Determine the [x, y] coordinate at the center of the cell enclosing the given text.  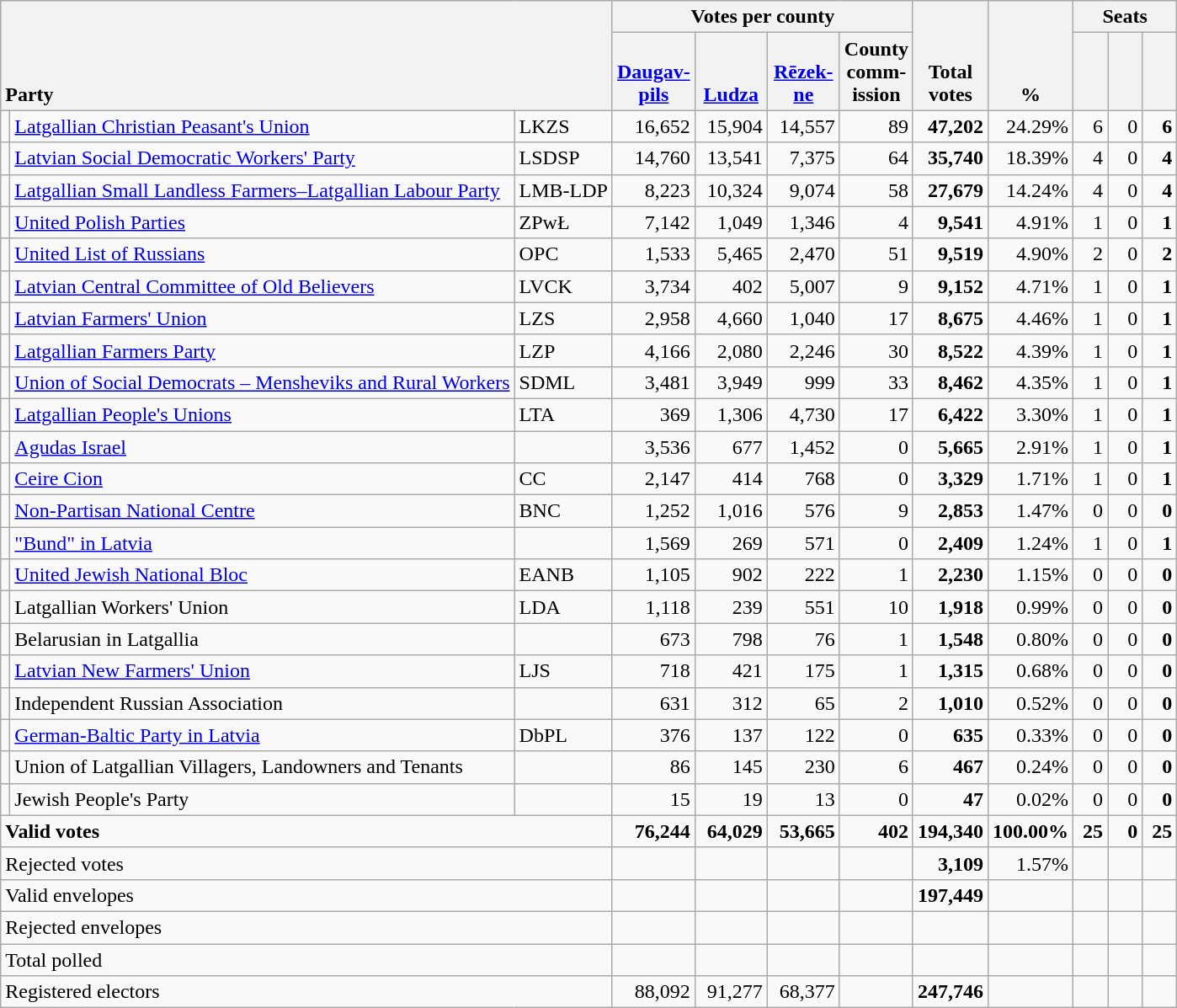
1,346 [803, 222]
4.46% [1031, 318]
30 [876, 350]
269 [731, 543]
CC [563, 479]
% [1031, 56]
Party [306, 56]
10,324 [731, 190]
64 [876, 158]
376 [653, 735]
27,679 [950, 190]
13 [803, 799]
2,080 [731, 350]
Agudas Israel [263, 447]
Non-Partisan National Centre [263, 511]
175 [803, 671]
1.24% [1031, 543]
2.91% [1031, 447]
677 [731, 447]
414 [731, 479]
3,734 [653, 286]
Valid envelopes [306, 895]
Rejected envelopes [306, 927]
DbPL [563, 735]
137 [731, 735]
5,465 [731, 254]
47,202 [950, 126]
Union of Social Democrats – Mensheviks and Rural Workers [263, 382]
15 [653, 799]
1,533 [653, 254]
58 [876, 190]
718 [653, 671]
Ludza [731, 72]
467 [950, 767]
33 [876, 382]
798 [731, 639]
Latgallian Christian Peasant's Union [263, 126]
4,730 [803, 414]
0.24% [1031, 767]
Votes per county [763, 17]
8,223 [653, 190]
Rejected votes [306, 863]
8,462 [950, 382]
122 [803, 735]
0.80% [1031, 639]
1,010 [950, 703]
2,246 [803, 350]
Latgallian People's Unions [263, 414]
197,449 [950, 895]
9,541 [950, 222]
4.71% [1031, 286]
68,377 [803, 992]
6,422 [950, 414]
631 [653, 703]
LZS [563, 318]
86 [653, 767]
ZPwŁ [563, 222]
Valid votes [306, 831]
7,375 [803, 158]
Latgallian Small Landless Farmers–Latgallian Labour Party [263, 190]
3,536 [653, 447]
BNC [563, 511]
312 [731, 703]
4,166 [653, 350]
2,147 [653, 479]
Seats [1125, 17]
1,105 [653, 575]
"Bund" in Latvia [263, 543]
5,007 [803, 286]
LSDSP [563, 158]
76,244 [653, 831]
4.91% [1031, 222]
51 [876, 254]
902 [731, 575]
145 [731, 767]
1.57% [1031, 863]
1,118 [653, 607]
German-Baltic Party in Latvia [263, 735]
8,675 [950, 318]
76 [803, 639]
4.35% [1031, 382]
47 [950, 799]
19 [731, 799]
18.39% [1031, 158]
88,092 [653, 992]
15,904 [731, 126]
1,040 [803, 318]
9,152 [950, 286]
8,522 [950, 350]
0.02% [1031, 799]
768 [803, 479]
LTA [563, 414]
7,142 [653, 222]
369 [653, 414]
0.99% [1031, 607]
1.15% [1031, 575]
14,760 [653, 158]
Rēzek- ne [803, 72]
3.30% [1031, 414]
100.00% [1031, 831]
2,958 [653, 318]
EANB [563, 575]
LMB-LDP [563, 190]
53,665 [803, 831]
4.39% [1031, 350]
Latvian Central Committee of Old Believers [263, 286]
County comm- ission [876, 72]
9,074 [803, 190]
LZP [563, 350]
2,470 [803, 254]
Belarusian in Latgallia [263, 639]
Latgallian Farmers Party [263, 350]
Total polled [306, 959]
1,315 [950, 671]
35,740 [950, 158]
Registered electors [306, 992]
91,277 [731, 992]
999 [803, 382]
1.71% [1031, 479]
194,340 [950, 831]
2,853 [950, 511]
576 [803, 511]
1,252 [653, 511]
222 [803, 575]
United Polish Parties [263, 222]
1,452 [803, 447]
3,949 [731, 382]
571 [803, 543]
1.47% [1031, 511]
Union of Latgallian Villagers, Landowners and Tenants [263, 767]
551 [803, 607]
13,541 [731, 158]
Latvian New Farmers' Union [263, 671]
Daugav- pils [653, 72]
1,306 [731, 414]
0.52% [1031, 703]
Total votes [950, 56]
4.90% [1031, 254]
9,519 [950, 254]
16,652 [653, 126]
673 [653, 639]
LVCK [563, 286]
24.29% [1031, 126]
14,557 [803, 126]
4,660 [731, 318]
Latgallian Workers' Union [263, 607]
3,481 [653, 382]
1,918 [950, 607]
2,409 [950, 543]
Ceire Cion [263, 479]
1,049 [731, 222]
2,230 [950, 575]
421 [731, 671]
0.33% [1031, 735]
89 [876, 126]
Latvian Social Democratic Workers' Party [263, 158]
Independent Russian Association [263, 703]
239 [731, 607]
247,746 [950, 992]
635 [950, 735]
230 [803, 767]
LKZS [563, 126]
0.68% [1031, 671]
1,548 [950, 639]
5,665 [950, 447]
3,109 [950, 863]
United Jewish National Bloc [263, 575]
Jewish People's Party [263, 799]
ОРС [563, 254]
65 [803, 703]
1,016 [731, 511]
64,029 [731, 831]
3,329 [950, 479]
United List of Russians [263, 254]
14.24% [1031, 190]
SDML [563, 382]
LJS [563, 671]
1,569 [653, 543]
LDA [563, 607]
Latvian Farmers' Union [263, 318]
10 [876, 607]
